Locate the cell with the specified text and output its (X, Y) center coordinate. 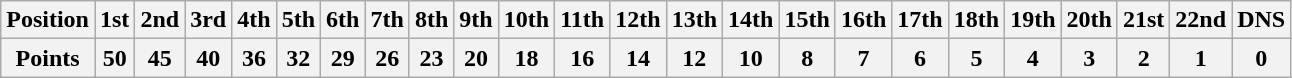
10th (526, 20)
3 (1089, 58)
4 (1033, 58)
3rd (208, 20)
16th (863, 20)
18 (526, 58)
15th (807, 20)
11th (582, 20)
0 (1262, 58)
10 (751, 58)
9th (476, 20)
5 (976, 58)
40 (208, 58)
14th (751, 20)
1st (114, 20)
7th (387, 20)
19th (1033, 20)
8th (431, 20)
20 (476, 58)
12 (694, 58)
5th (298, 20)
21st (1143, 20)
26 (387, 58)
6 (920, 58)
18th (976, 20)
13th (694, 20)
1 (1201, 58)
2 (1143, 58)
17th (920, 20)
Position (48, 20)
8 (807, 58)
4th (254, 20)
29 (343, 58)
16 (582, 58)
Points (48, 58)
45 (160, 58)
DNS (1262, 20)
22nd (1201, 20)
14 (638, 58)
32 (298, 58)
36 (254, 58)
7 (863, 58)
2nd (160, 20)
20th (1089, 20)
23 (431, 58)
12th (638, 20)
50 (114, 58)
6th (343, 20)
